Provide the [x, y] coordinate of the cell's center where the given text is located.  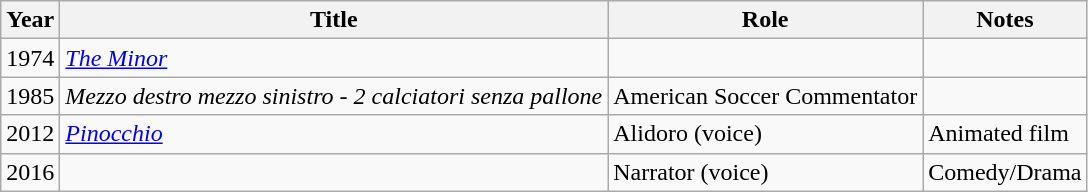
Mezzo destro mezzo sinistro - 2 calciatori senza pallone [334, 96]
Year [30, 20]
Animated film [1005, 134]
Title [334, 20]
Narrator (voice) [766, 172]
1985 [30, 96]
2012 [30, 134]
Role [766, 20]
American Soccer Commentator [766, 96]
2016 [30, 172]
1974 [30, 58]
Pinocchio [334, 134]
Alidoro (voice) [766, 134]
Notes [1005, 20]
The Minor [334, 58]
Comedy/Drama [1005, 172]
